Determine the (x, y) coordinate at the center of the cell enclosing the given text.  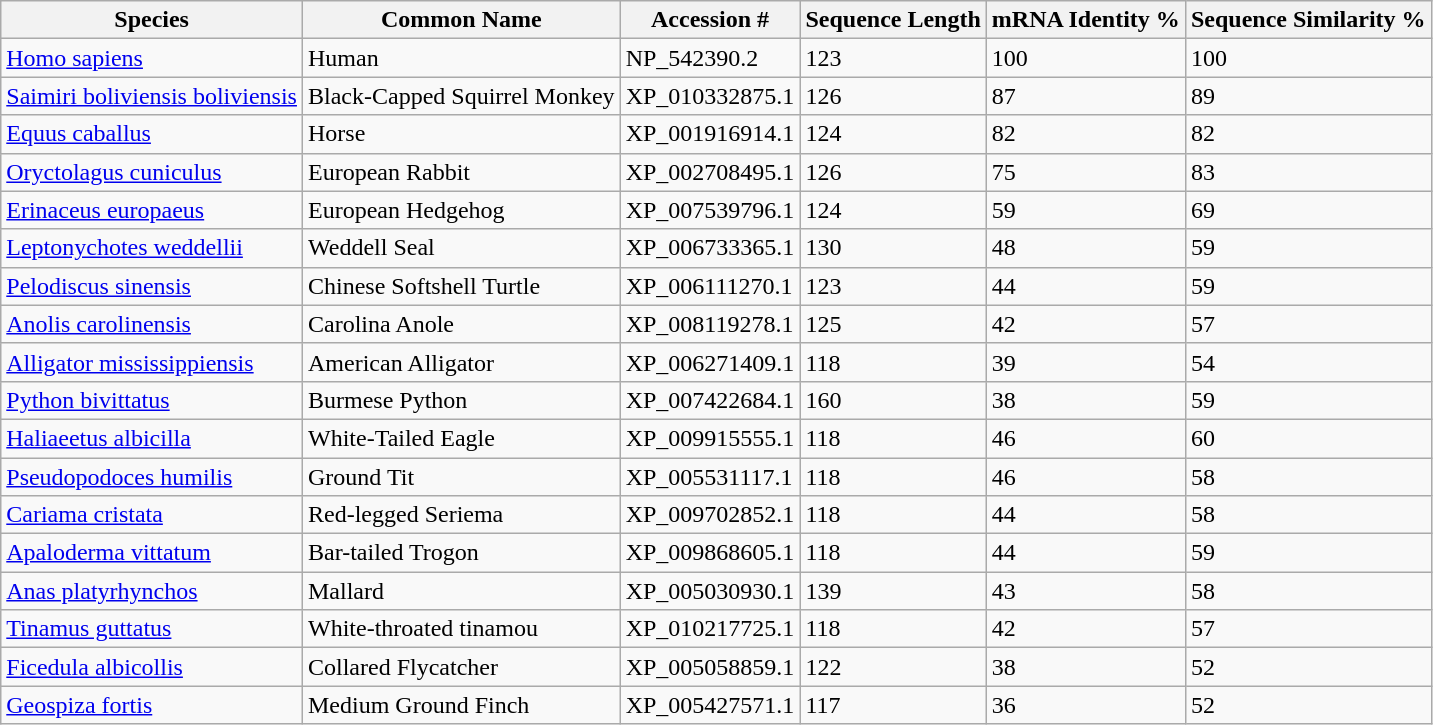
Alligator mississippiensis (152, 362)
130 (893, 248)
Cariama cristata (152, 515)
XP_001916914.1 (710, 134)
122 (893, 667)
XP_005058859.1 (710, 667)
XP_009702852.1 (710, 515)
Collared Flycatcher (461, 667)
Mallard (461, 591)
Python bivittatus (152, 400)
Leptonychotes weddellii (152, 248)
Pelodiscus sinensis (152, 286)
Black-Capped Squirrel Monkey (461, 96)
125 (893, 324)
XP_006271409.1 (710, 362)
XP_005030930.1 (710, 591)
XP_009868605.1 (710, 553)
36 (1086, 705)
87 (1086, 96)
Common Name (461, 20)
89 (1308, 96)
48 (1086, 248)
Haliaeetus albicilla (152, 438)
Homo sapiens (152, 58)
XP_006111270.1 (710, 286)
XP_002708495.1 (710, 172)
Anolis carolinensis (152, 324)
75 (1086, 172)
XP_007539796.1 (710, 210)
XP_009915555.1 (710, 438)
Equus caballus (152, 134)
XP_007422684.1 (710, 400)
Ficedula albicollis (152, 667)
XP_005531117.1 (710, 477)
Carolina Anole (461, 324)
69 (1308, 210)
Oryctolagus cuniculus (152, 172)
White-throated tinamou (461, 629)
Burmese Python (461, 400)
Tinamus guttatus (152, 629)
European Hedgehog (461, 210)
NP_542390.2 (710, 58)
Anas platyrhynchos (152, 591)
160 (893, 400)
Human (461, 58)
XP_010332875.1 (710, 96)
Bar-tailed Trogon (461, 553)
Weddell Seal (461, 248)
Accession # (710, 20)
mRNA Identity % (1086, 20)
Medium Ground Finch (461, 705)
Apaloderma vittatum (152, 553)
Red-legged Seriema (461, 515)
Sequence Length (893, 20)
83 (1308, 172)
XP_006733365.1 (710, 248)
Ground Tit (461, 477)
39 (1086, 362)
Sequence Similarity % (1308, 20)
Chinese Softshell Turtle (461, 286)
139 (893, 591)
American Alligator (461, 362)
54 (1308, 362)
Species (152, 20)
60 (1308, 438)
Pseudopodoces humilis (152, 477)
White-Tailed Eagle (461, 438)
Saimiri boliviensis boliviensis (152, 96)
XP_005427571.1 (710, 705)
European Rabbit (461, 172)
XP_008119278.1 (710, 324)
Geospiza fortis (152, 705)
XP_010217725.1 (710, 629)
Horse (461, 134)
117 (893, 705)
43 (1086, 591)
Erinaceus europaeus (152, 210)
